Detect which cell encompasses the target text, then output its [x, y] center coordinate. 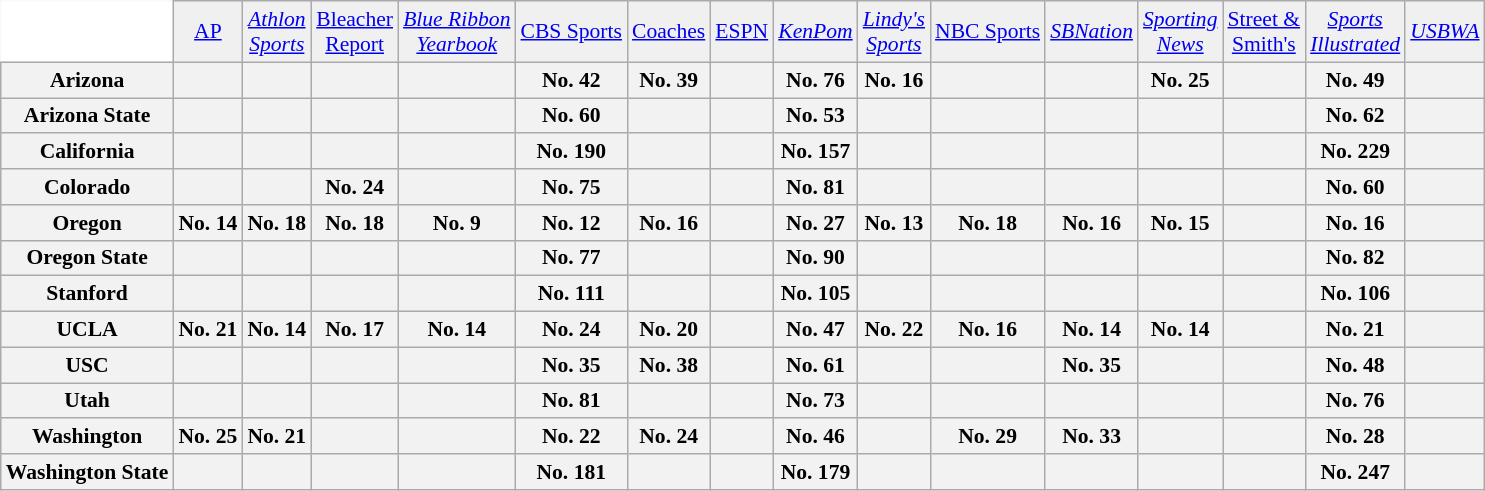
AthlonSports [276, 32]
BleacherReport [354, 32]
Blue RibbonYearbook [456, 32]
No. 15 [1180, 223]
USC [88, 365]
No. 73 [815, 401]
Colorado [88, 187]
No. 82 [1355, 258]
No. 9 [456, 223]
No. 61 [815, 365]
USBWA [1444, 32]
Oregon State [88, 258]
Coaches [668, 32]
No. 157 [815, 152]
Arizona [88, 80]
No. 105 [815, 294]
No. 181 [572, 472]
Oregon [88, 223]
No. 190 [572, 152]
No. 13 [894, 223]
No. 106 [1355, 294]
No. 179 [815, 472]
No. 62 [1355, 116]
SportingNews [1180, 32]
ESPN [742, 32]
No. 48 [1355, 365]
No. 38 [668, 365]
Washington [88, 437]
No. 42 [572, 80]
No. 28 [1355, 437]
No. 77 [572, 258]
No. 27 [815, 223]
No. 111 [572, 294]
SBNation [1092, 32]
No. 75 [572, 187]
No. 39 [668, 80]
No. 17 [354, 330]
No. 247 [1355, 472]
SportsIllustrated [1355, 32]
Street &Smith's [1264, 32]
NBC Sports [988, 32]
Washington State [88, 472]
No. 229 [1355, 152]
Stanford [88, 294]
California [88, 152]
No. 90 [815, 258]
No. 12 [572, 223]
No. 46 [815, 437]
No. 33 [1092, 437]
UCLA [88, 330]
Lindy'sSports [894, 32]
Arizona State [88, 116]
CBS Sports [572, 32]
No. 53 [815, 116]
No. 20 [668, 330]
Utah [88, 401]
AP [208, 32]
No. 47 [815, 330]
KenPom [815, 32]
No. 29 [988, 437]
No. 49 [1355, 80]
